Locate the cell with the specified text and output its [x, y] center coordinate. 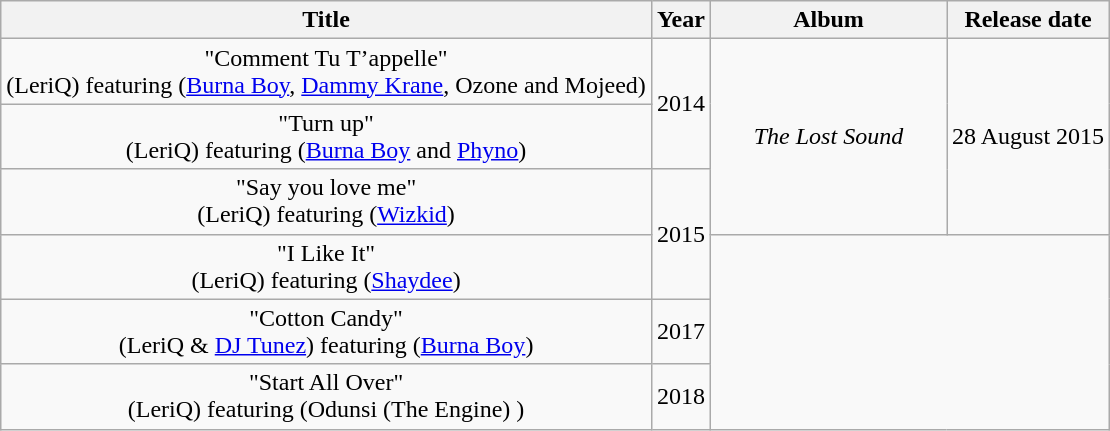
"I Like It" (LeriQ) featuring (Shaydee) [326, 266]
"Turn up" (LeriQ) featuring (Burna Boy and Phyno) [326, 136]
Release date [1028, 20]
The Lost Sound [828, 136]
2014 [680, 104]
28 August 2015 [1028, 136]
2017 [680, 332]
"Cotton Candy" (LeriQ & DJ Tunez) featuring (Burna Boy) [326, 332]
2018 [680, 396]
"Say you love me" (LeriQ) featuring (Wizkid) [326, 202]
"Comment Tu T’appelle" (LeriQ) featuring (Burna Boy, Dammy Krane, Ozone and Mojeed) [326, 72]
"Start All Over" (LeriQ) featuring (Odunsi (The Engine) ) [326, 396]
Title [326, 20]
Album [828, 20]
2015 [680, 234]
Year [680, 20]
